Detect which cell encompasses the target text, then output its (X, Y) center coordinate. 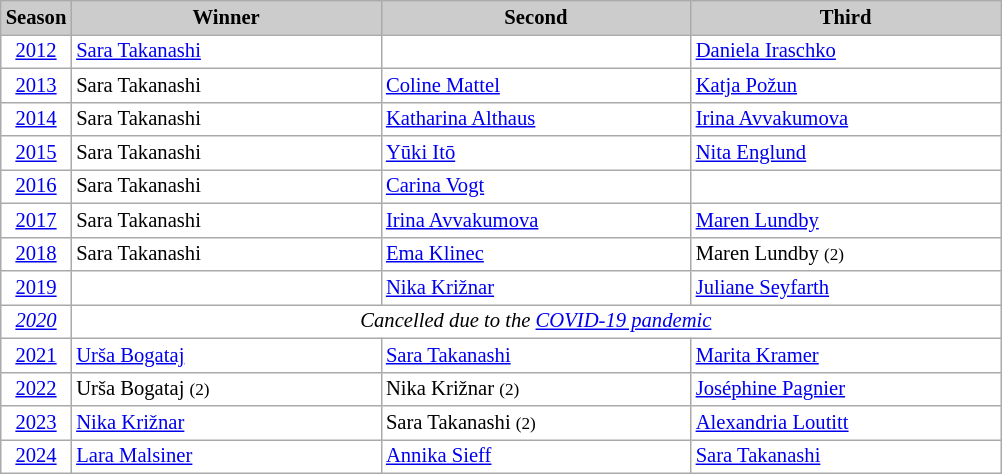
Sara Takanashi (2) (536, 423)
2012 (36, 51)
2014 (36, 119)
Juliane Seyfarth (846, 287)
Carina Vogt (536, 186)
Daniela Iraschko (846, 51)
Lara Malsiner (226, 456)
2024 (36, 456)
Coline Mattel (536, 85)
2022 (36, 389)
2021 (36, 355)
2020 (36, 321)
Urša Bogataj (226, 355)
Urša Bogataj (2) (226, 389)
Nita Englund (846, 153)
Nika Križnar (2) (536, 389)
Yūki Itō (536, 153)
2015 (36, 153)
Annika Sieff (536, 456)
2023 (36, 423)
Ema Klinec (536, 254)
Katja Požun (846, 85)
Third (846, 17)
2018 (36, 254)
2013 (36, 85)
2019 (36, 287)
Katharina Althaus (536, 119)
Winner (226, 17)
2016 (36, 186)
Second (536, 17)
Joséphine Pagnier (846, 389)
2017 (36, 220)
Alexandria Loutitt (846, 423)
Marita Kramer (846, 355)
Maren Lundby (2) (846, 254)
Season (36, 17)
Maren Lundby (846, 220)
Cancelled due to the COVID-19 pandemic (536, 321)
